Search for the cell housing the specified text and yield its [X, Y] center coordinate. 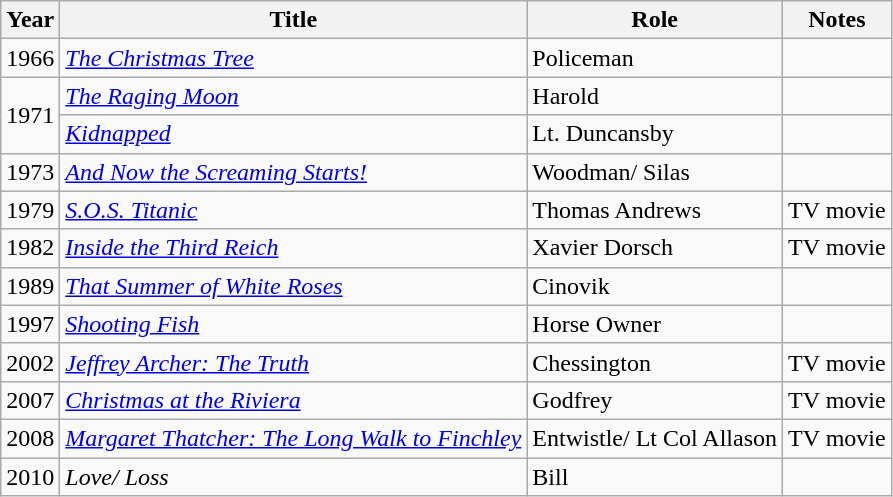
Godfrey [655, 400]
1971 [30, 115]
1997 [30, 324]
Notes [838, 20]
That Summer of White Roses [294, 286]
Love/ Loss [294, 477]
Entwistle/ Lt Col Allason [655, 438]
1979 [30, 210]
Xavier Dorsch [655, 248]
Cinovik [655, 286]
Lt. Duncansby [655, 134]
Thomas Andrews [655, 210]
1966 [30, 58]
Christmas at the Riviera [294, 400]
Policeman [655, 58]
2002 [30, 362]
2007 [30, 400]
Woodman/ Silas [655, 172]
1973 [30, 172]
S.O.S. Titanic [294, 210]
1989 [30, 286]
Role [655, 20]
Title [294, 20]
Kidnapped [294, 134]
1982 [30, 248]
Margaret Thatcher: The Long Walk to Finchley [294, 438]
And Now the Screaming Starts! [294, 172]
Year [30, 20]
Jeffrey Archer: The Truth [294, 362]
2008 [30, 438]
Shooting Fish [294, 324]
Harold [655, 96]
Horse Owner [655, 324]
Chessington [655, 362]
The Raging Moon [294, 96]
2010 [30, 477]
Inside the Third Reich [294, 248]
The Christmas Tree [294, 58]
Bill [655, 477]
